Provide the [X, Y] coordinate of the cell's center where the given text is located.  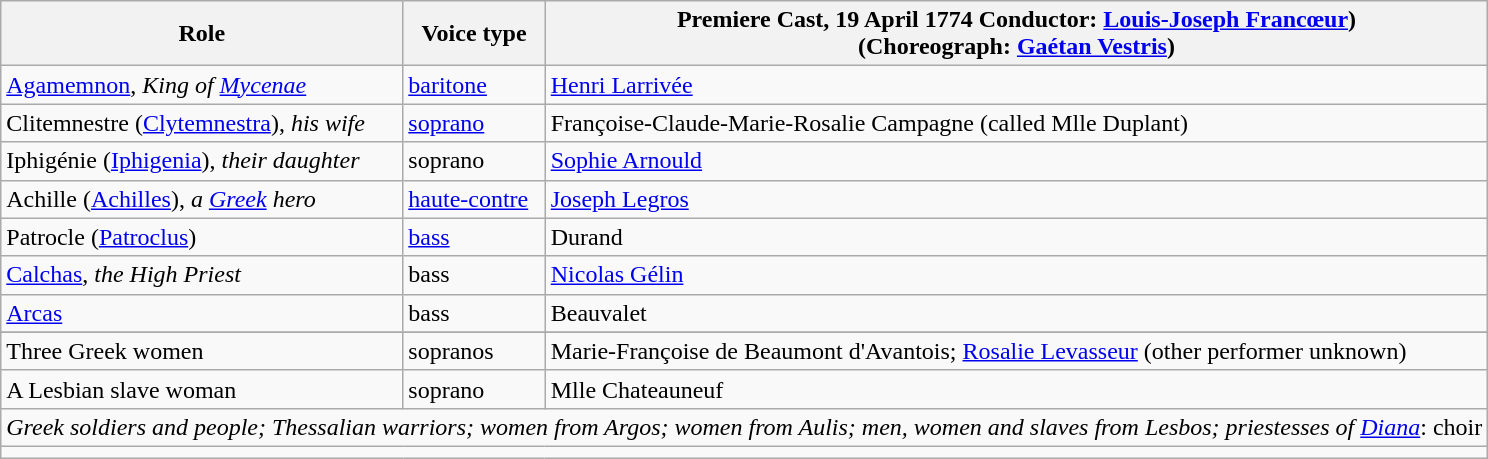
Sophie Arnould [1016, 161]
Premiere Cast, 19 April 1774 Conductor: Louis-Joseph Francœur) (Choreograph: Gaétan Vestris) [1016, 34]
Clitemnestre (Clytemnestra), his wife [202, 123]
Agamemnon, King of Mycenae [202, 85]
Nicolas Gélin [1016, 275]
Voice type [474, 34]
Greek soldiers and people; Thessalian warriors; women from Argos; women from Aulis; men, women and slaves from Lesbos; priestesses of Diana: choir [744, 427]
Henri Larrivée [1016, 85]
Arcas [202, 313]
baritone [474, 85]
Beauvalet [1016, 313]
Iphigénie (Iphigenia), their daughter [202, 161]
Durand [1016, 237]
Joseph Legros [1016, 199]
Patrocle (Patroclus) [202, 237]
Françoise-Claude-Marie-Rosalie Campagne (called Mlle Duplant) [1016, 123]
Achille (Achilles), a Greek hero [202, 199]
sopranos [474, 351]
Three Greek women [202, 351]
haute-contre [474, 199]
Mlle Chateauneuf [1016, 389]
A Lesbian slave woman [202, 389]
Role [202, 34]
Marie-Françoise de Beaumont d'Avantois; Rosalie Levasseur (other performer unknown) [1016, 351]
Calchas, the High Priest [202, 275]
